Extract the [X, Y] coordinate from the center of the cell holding the provided text.  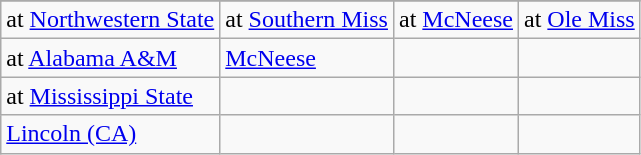
McNeese [307, 58]
at Ole Miss [580, 20]
Lincoln (CA) [110, 134]
at Northwestern State [110, 20]
at McNeese [456, 20]
at Mississippi State [110, 96]
at Alabama A&M [110, 58]
at Southern Miss [307, 20]
